Provide the (x, y) coordinate of the cell's center where the given text is located.  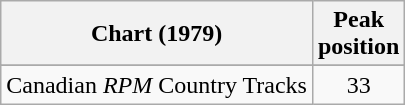
Canadian RPM Country Tracks (157, 85)
33 (358, 85)
Chart (1979) (157, 34)
Peakposition (358, 34)
